For the text-containing cell, return its midpoint in [X, Y] coordinate format. 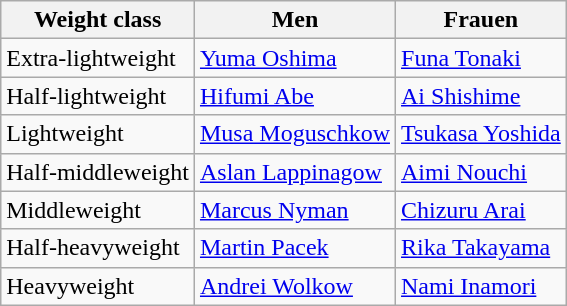
Half-middleweight [98, 172]
Men [294, 20]
Lightweight [98, 134]
Musa Moguschkow [294, 134]
Weight class [98, 20]
Aimi Nouchi [482, 172]
Heavyweight [98, 286]
Funa Tonaki [482, 58]
Tsukasa Yoshida [482, 134]
Frauen [482, 20]
Hifumi Abe [294, 96]
Marcus Nyman [294, 210]
Middleweight [98, 210]
Rika Takayama [482, 248]
Ai Shishime [482, 96]
Martin Pacek [294, 248]
Half-heavyweight [98, 248]
Extra-lightweight [98, 58]
Aslan Lappinagow [294, 172]
Andrei Wolkow [294, 286]
Yuma Oshima [294, 58]
Half-lightweight [98, 96]
Nami Inamori [482, 286]
Chizuru Arai [482, 210]
